Find where the given text appears and provide that cell's center as [X, Y] coordinate. 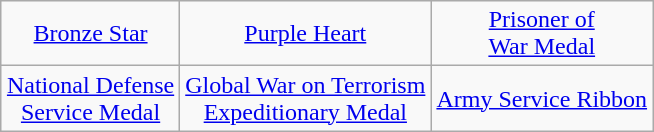
National DefenseService Medal [90, 98]
Army Service Ribbon [542, 98]
Prisoner ofWar Medal [542, 34]
Bronze Star [90, 34]
Purple Heart [306, 34]
Global War on TerrorismExpeditionary Medal [306, 98]
